Return the (X, Y) coordinate for the center point of the cell that contains the specified text.  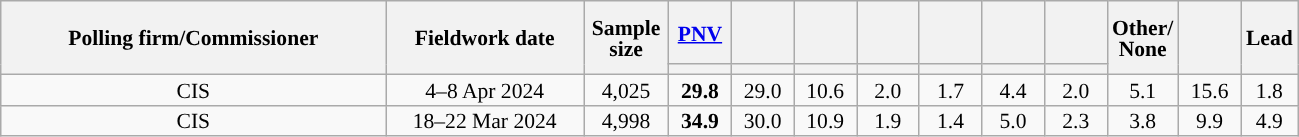
29.0 (762, 90)
PNV (700, 32)
2.3 (1076, 120)
4,998 (626, 120)
9.9 (1210, 120)
15.6 (1210, 90)
10.9 (826, 120)
Polling firm/Commissioner (194, 38)
10.6 (826, 90)
3.8 (1142, 120)
5.1 (1142, 90)
5.0 (1014, 120)
4.4 (1014, 90)
4,025 (626, 90)
4.9 (1270, 120)
Fieldwork date (485, 38)
Sample size (626, 38)
Lead (1270, 38)
1.8 (1270, 90)
34.9 (700, 120)
18–22 Mar 2024 (485, 120)
29.8 (700, 90)
4–8 Apr 2024 (485, 90)
Other/None (1142, 38)
30.0 (762, 120)
1.7 (950, 90)
1.9 (888, 120)
1.4 (950, 120)
